Return the (x, y) coordinate for the center point of the cell that contains the specified text.  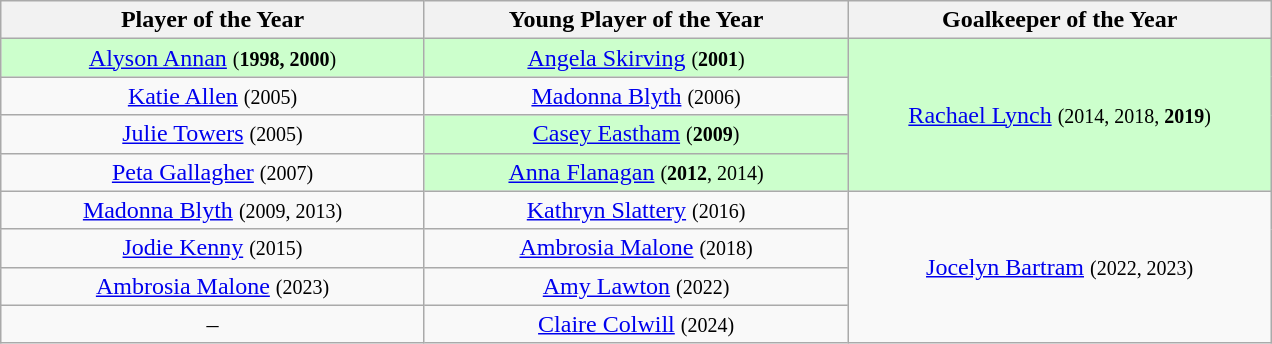
Madonna Blyth (2006) (636, 96)
Katie Allen (2005) (213, 96)
Jocelyn Bartram (2022, 2023) (1060, 267)
Young Player of the Year (636, 20)
Kathryn Slattery (2016) (636, 210)
Casey Eastham (2009) (636, 134)
Claire Colwill (2024) (636, 324)
– (213, 324)
Madonna Blyth (2009, 2013) (213, 210)
Alyson Annan (1998, 2000) (213, 58)
Ambrosia Malone (2018) (636, 248)
Ambrosia Malone (2023) (213, 286)
Jodie Kenny (2015) (213, 248)
Goalkeeper of the Year (1060, 20)
Julie Towers (2005) (213, 134)
Angela Skirving (2001) (636, 58)
Player of the Year (213, 20)
Peta Gallagher (2007) (213, 172)
Amy Lawton (2022) (636, 286)
Anna Flanagan (2012, 2014) (636, 172)
Rachael Lynch (2014, 2018, 2019) (1060, 115)
